Return the (x, y) coordinate for the center point of the cell that contains the specified text.  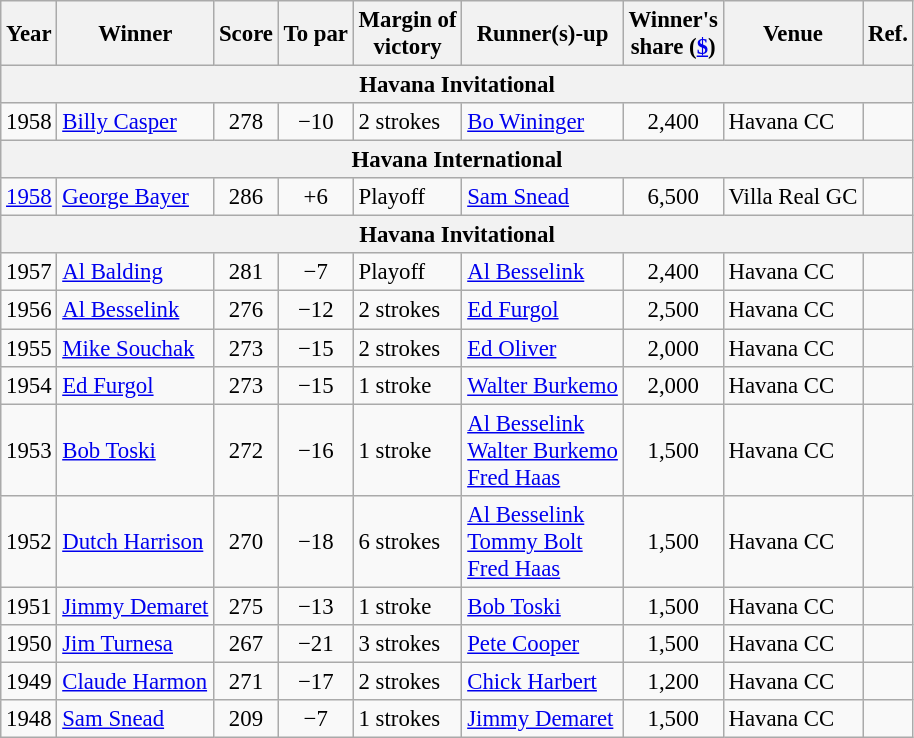
Year (29, 34)
George Bayer (136, 197)
3 strokes (408, 644)
1953 (29, 450)
271 (246, 681)
−10 (316, 122)
Jim Turnesa (136, 644)
6 strokes (408, 541)
209 (246, 719)
1955 (29, 348)
−12 (316, 310)
Claude Harmon (136, 681)
276 (246, 310)
Al Besselink Tommy Bolt Fred Haas (542, 541)
1952 (29, 541)
1 strokes (408, 719)
−21 (316, 644)
Score (246, 34)
1954 (29, 385)
Villa Real GC (793, 197)
Ref. (888, 34)
Pete Cooper (542, 644)
Dutch Harrison (136, 541)
Mike Souchak (136, 348)
To par (316, 34)
286 (246, 197)
Winner'sshare ($) (673, 34)
6,500 (673, 197)
Chick Harbert (542, 681)
Margin ofvictory (408, 34)
275 (246, 606)
Al Balding (136, 273)
1950 (29, 644)
Ed Oliver (542, 348)
+6 (316, 197)
2,500 (673, 310)
Runner(s)-up (542, 34)
1948 (29, 719)
Venue (793, 34)
1957 (29, 273)
Havana International (457, 160)
−16 (316, 450)
267 (246, 644)
281 (246, 273)
270 (246, 541)
1956 (29, 310)
278 (246, 122)
1949 (29, 681)
272 (246, 450)
Winner (136, 34)
−17 (316, 681)
1,200 (673, 681)
−18 (316, 541)
Bo Wininger (542, 122)
−13 (316, 606)
1951 (29, 606)
Billy Casper (136, 122)
Walter Burkemo (542, 385)
Al Besselink Walter Burkemo Fred Haas (542, 450)
